Scan for the cell matching the given text and deliver its [x, y] coordinate at center. 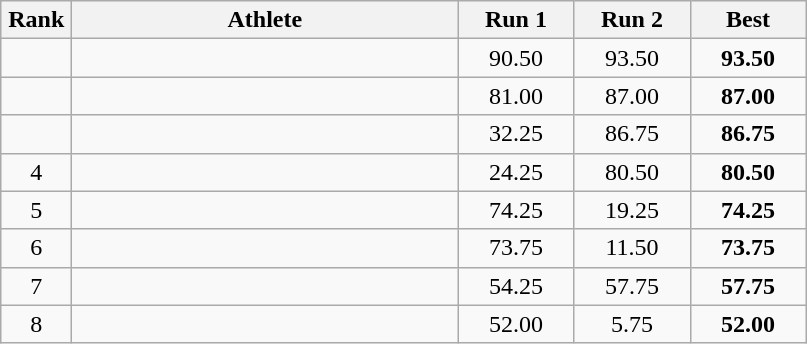
Athlete [265, 20]
81.00 [516, 96]
6 [36, 248]
Run 1 [516, 20]
19.25 [632, 210]
5.75 [632, 324]
7 [36, 286]
54.25 [516, 286]
8 [36, 324]
90.50 [516, 58]
11.50 [632, 248]
32.25 [516, 134]
24.25 [516, 172]
5 [36, 210]
Run 2 [632, 20]
Rank [36, 20]
4 [36, 172]
Best [748, 20]
